Capture the cell that displays the provided text and extract its (X, Y) central coordinate. 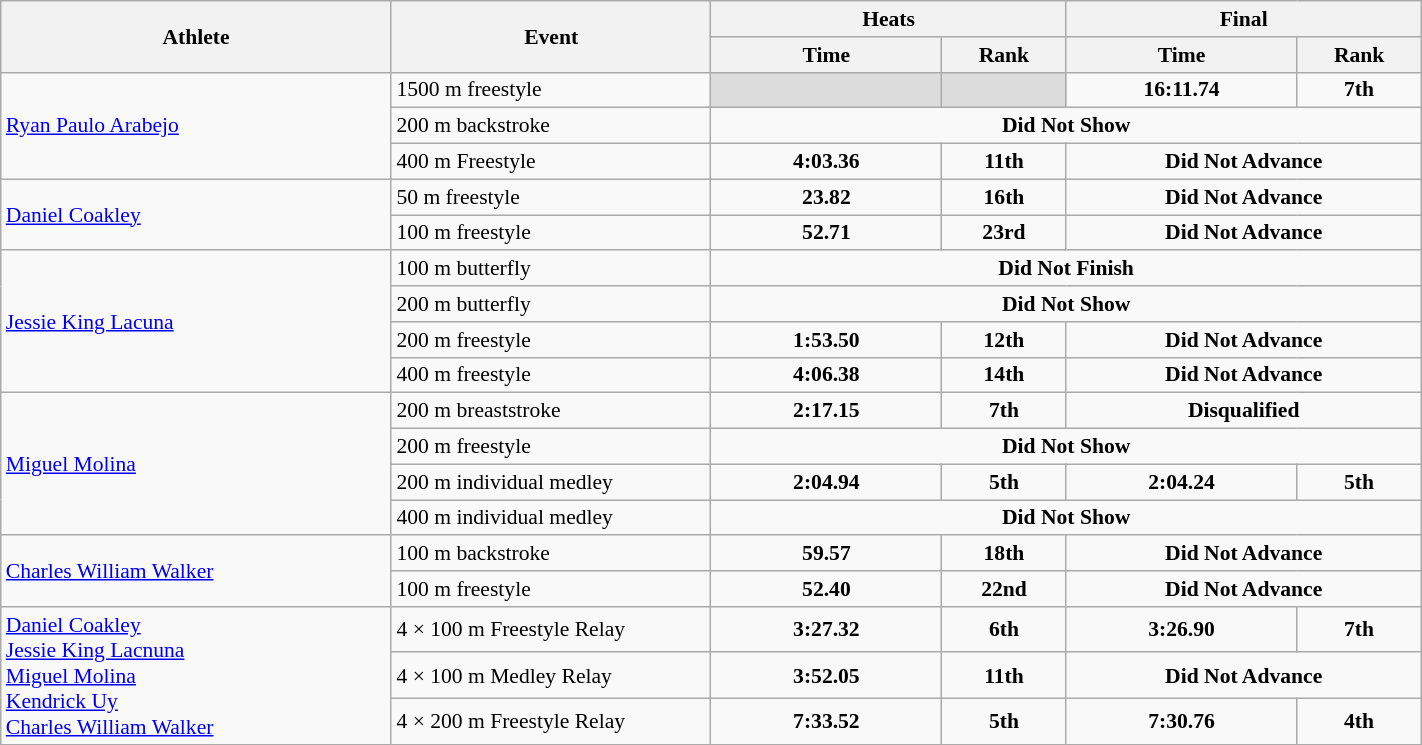
200 m individual medley (551, 482)
16:11.74 (1182, 90)
Final (1244, 19)
16th (1004, 197)
Jessie King Lacuna (196, 322)
Athlete (196, 36)
200 m breaststroke (551, 411)
Miguel Molina (196, 464)
400 m individual medley (551, 518)
200 m backstroke (551, 126)
22nd (1004, 589)
7:33.52 (826, 721)
6th (1004, 630)
50 m freestyle (551, 197)
3:52.05 (826, 676)
3:27.32 (826, 630)
200 m butterfly (551, 304)
4:06.38 (826, 375)
2:04.94 (826, 482)
4 × 100 m Freestyle Relay (551, 630)
Charles William Walker (196, 572)
1500 m freestyle (551, 90)
14th (1004, 375)
4:03.36 (826, 162)
52.40 (826, 589)
23rd (1004, 233)
4 × 100 m Medley Relay (551, 676)
1:53.50 (826, 340)
Event (551, 36)
3:26.90 (1182, 630)
4 × 200 m Freestyle Relay (551, 721)
Disqualified (1244, 411)
23.82 (826, 197)
Daniel Coakley Jessie King Lacnuna Miguel Molina Kendrick Uy Charles William Walker (196, 676)
400 m Freestyle (551, 162)
12th (1004, 340)
2:17.15 (826, 411)
400 m freestyle (551, 375)
7:30.76 (1182, 721)
59.57 (826, 554)
4th (1359, 721)
18th (1004, 554)
Ryan Paulo Arabejo (196, 126)
52.71 (826, 233)
Heats (888, 19)
Daniel Coakley (196, 214)
100 m backstroke (551, 554)
2:04.24 (1182, 482)
Did Not Finish (1066, 269)
100 m butterfly (551, 269)
